Return the (X, Y) coordinate for the center point of the cell that contains the specified text.  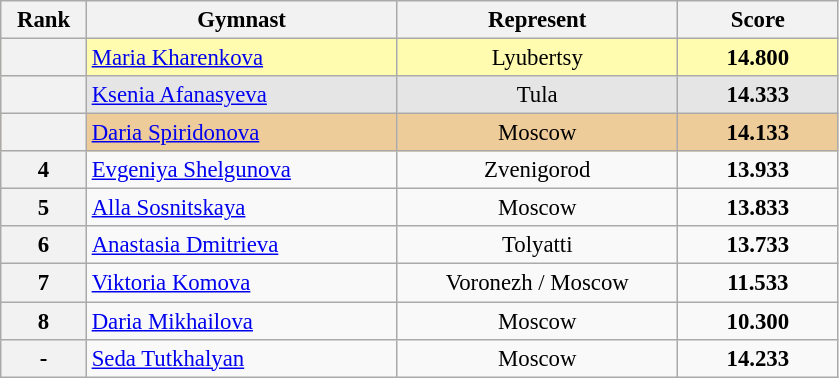
8 (44, 321)
Rank (44, 20)
Ksenia Afanasyeva (242, 95)
13.733 (758, 245)
Gymnast (242, 20)
5 (44, 208)
Tolyatti (538, 245)
Alla Sosnitskaya (242, 208)
4 (44, 170)
14.333 (758, 95)
Score (758, 20)
Daria Spiridonova (242, 133)
Represent (538, 20)
13.833 (758, 208)
14.800 (758, 58)
13.933 (758, 170)
Voronezh / Moscow (538, 283)
7 (44, 283)
Evgeniya Shelgunova (242, 170)
Maria Kharenkova (242, 58)
14.133 (758, 133)
Viktoria Komova (242, 283)
Seda Tutkhalyan (242, 358)
10.300 (758, 321)
- (44, 358)
14.233 (758, 358)
Anastasia Dmitrieva (242, 245)
6 (44, 245)
Daria Mikhailova (242, 321)
11.533 (758, 283)
Zvenigorod (538, 170)
Tula (538, 95)
Lyubertsy (538, 58)
